Provide the [X, Y] coordinate of the cell's center where the given text is located.  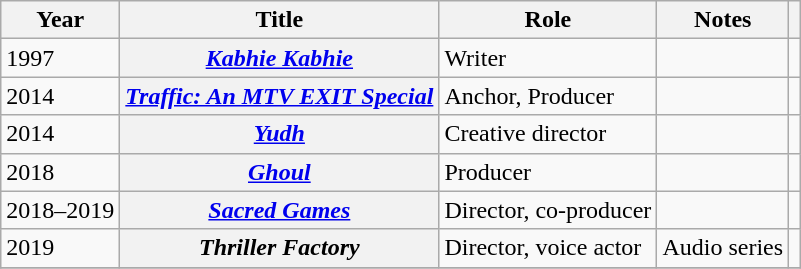
Traffic: An MTV EXIT Special [280, 96]
Title [280, 20]
Producer [548, 172]
Notes [723, 20]
Role [548, 20]
Writer [548, 58]
Thriller Factory [280, 248]
2019 [60, 248]
Ghoul [280, 172]
Year [60, 20]
2018–2019 [60, 210]
Yudh [280, 134]
Kabhie Kabhie [280, 58]
Creative director [548, 134]
Director, co-producer [548, 210]
Anchor, Producer [548, 96]
Audio series [723, 248]
1997 [60, 58]
Director, voice actor [548, 248]
Sacred Games [280, 210]
2018 [60, 172]
